Find where the given text appears and provide that cell's center as [X, Y] coordinate. 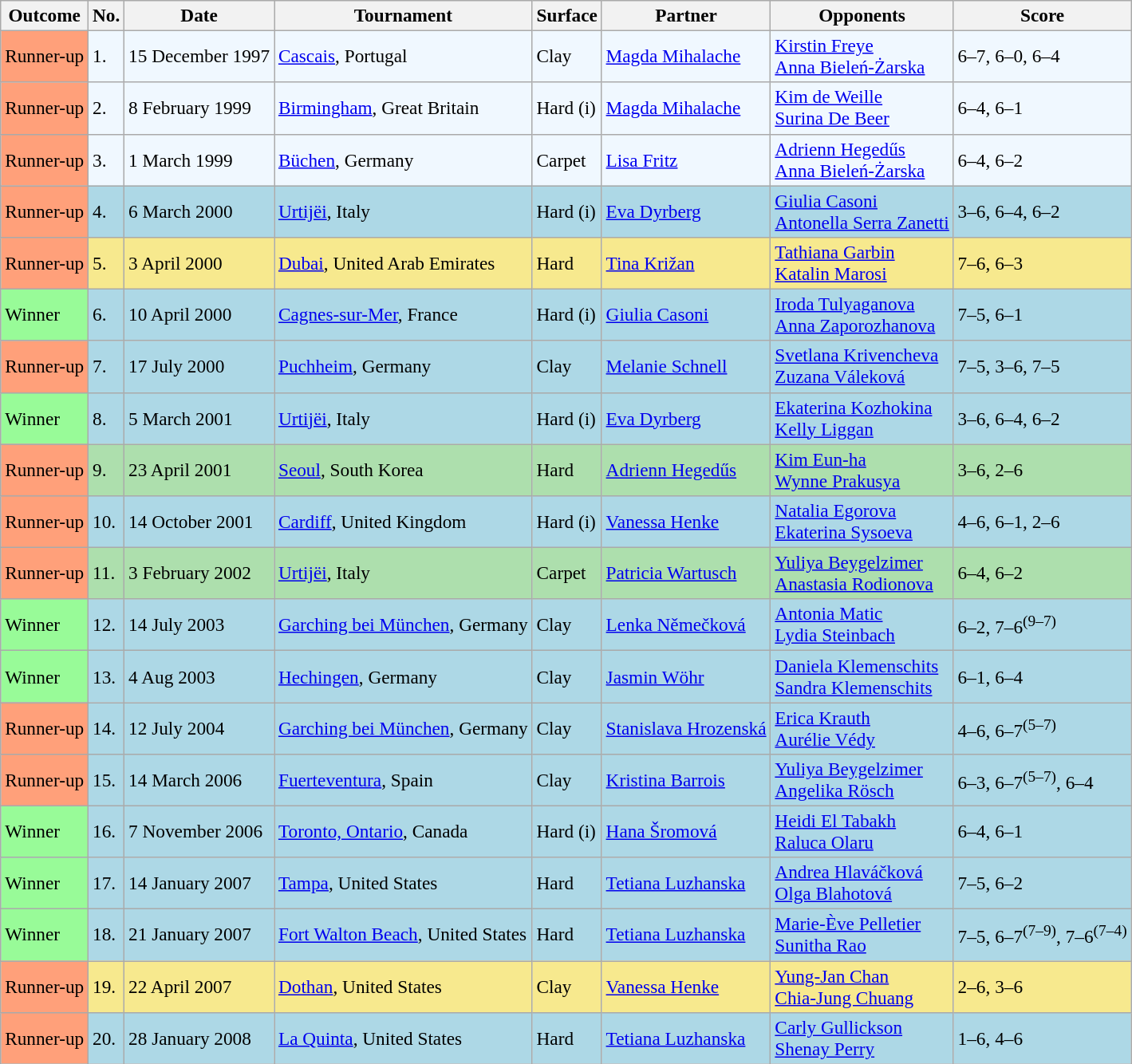
14 January 2007 [199, 884]
Patricia Wartusch [686, 573]
7–6, 6–3 [1042, 263]
Partner [686, 15]
Yung-Jan Chan Chia-Jung Chuang [862, 986]
17. [107, 884]
Carly Gullickson Shenay Perry [862, 1038]
No. [107, 15]
Opponents [862, 15]
9. [107, 469]
Score [1042, 15]
Kim de Weille Surina De Beer [862, 108]
Hana Šromová [686, 831]
7. [107, 367]
Toronto, Ontario, Canada [404, 831]
15 December 1997 [199, 56]
5 March 2001 [199, 418]
7–5, 6–2 [1042, 884]
Ekaterina Kozhokina Kelly Liggan [862, 418]
Iroda Tulyaganova Anna Zaporozhanova [862, 314]
12 July 2004 [199, 727]
6 March 2000 [199, 211]
7–5, 6–1 [1042, 314]
21 January 2007 [199, 935]
1. [107, 56]
Fort Walton Beach, United States [404, 935]
2–6, 3–6 [1042, 986]
3–6, 2–6 [1042, 469]
Tampa, United States [404, 884]
4. [107, 211]
Marie-Ève Pelletier Sunitha Rao [862, 935]
14 July 2003 [199, 625]
5. [107, 263]
3 February 2002 [199, 573]
12. [107, 625]
Date [199, 15]
8 February 1999 [199, 108]
Erica Krauth Aurélie Védy [862, 727]
Yuliya Beygelzimer Angelika Rösch [862, 780]
6–1, 6–4 [1042, 676]
Svetlana Krivencheva Zuzana Váleková [862, 367]
Büchen, Germany [404, 160]
Kirstin Freye Anna Bieleń-Żarska [862, 56]
Natalia Egorova Ekaterina Sysoeva [862, 522]
11. [107, 573]
Fuerteventura, Spain [404, 780]
1–6, 4–6 [1042, 1038]
2. [107, 108]
Jasmin Wöhr [686, 676]
Giulia Casoni Antonella Serra Zanetti [862, 211]
17 July 2000 [199, 367]
Seoul, South Korea [404, 469]
Cardiff, United Kingdom [404, 522]
23 April 2001 [199, 469]
Hechingen, Germany [404, 676]
6. [107, 314]
Puchheim, Germany [404, 367]
Lenka Němečková [686, 625]
6–7, 6–0, 6–4 [1042, 56]
Cagnes-sur-Mer, France [404, 314]
6–2, 7–6(9–7) [1042, 625]
Kim Eun-ha Wynne Prakusya [862, 469]
7–5, 3–6, 7–5 [1042, 367]
7–5, 6–7(7–9), 7–6(7–4) [1042, 935]
20. [107, 1038]
Tina Križan [686, 263]
Adrienn Hegedűs [686, 469]
6–3, 6–7(5–7), 6–4 [1042, 780]
14. [107, 727]
22 April 2007 [199, 986]
Antonia Matic Lydia Steinbach [862, 625]
Adrienn Hegedűs Anna Bieleń-Żarska [862, 160]
Andrea Hlaváčková Olga Blahotová [862, 884]
3. [107, 160]
Birmingham, Great Britain [404, 108]
4–6, 6–1, 2–6 [1042, 522]
14 October 2001 [199, 522]
Yuliya Beygelzimer Anastasia Rodionova [862, 573]
Cascais, Portugal [404, 56]
Tournament [404, 15]
Lisa Fritz [686, 160]
3 April 2000 [199, 263]
Daniela Klemenschits Sandra Klemenschits [862, 676]
Dubai, United Arab Emirates [404, 263]
Giulia Casoni [686, 314]
8. [107, 418]
Outcome [45, 15]
28 January 2008 [199, 1038]
Stanislava Hrozenská [686, 727]
15. [107, 780]
4 Aug 2003 [199, 676]
10. [107, 522]
Kristina Barrois [686, 780]
14 March 2006 [199, 780]
Melanie Schnell [686, 367]
1 March 1999 [199, 160]
La Quinta, United States [404, 1038]
4–6, 6–7(5–7) [1042, 727]
19. [107, 986]
Heidi El Tabakh Raluca Olaru [862, 831]
Tathiana Garbin Katalin Marosi [862, 263]
Dothan, United States [404, 986]
18. [107, 935]
13. [107, 676]
10 April 2000 [199, 314]
7 November 2006 [199, 831]
Surface [566, 15]
16. [107, 831]
